Detect which cell encompasses the target text, then output its [x, y] center coordinate. 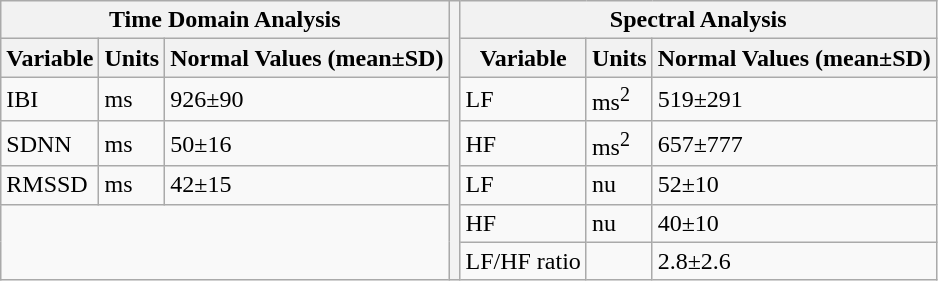
52±10 [794, 185]
50±16 [307, 144]
2.8±2.6 [794, 261]
926±90 [307, 100]
Spectral Analysis [698, 20]
519±291 [794, 100]
RMSSD [50, 185]
40±10 [794, 223]
IBI [50, 100]
42±15 [307, 185]
LF/HF ratio [523, 261]
657±777 [794, 144]
Time Domain Analysis [225, 20]
SDNN [50, 144]
